For the text-containing cell, return its midpoint in [x, y] coordinate format. 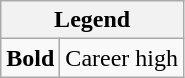
Career high [122, 58]
Bold [30, 58]
Legend [92, 20]
